Output the (x, y) coordinate of the center of the cell containing the given text.  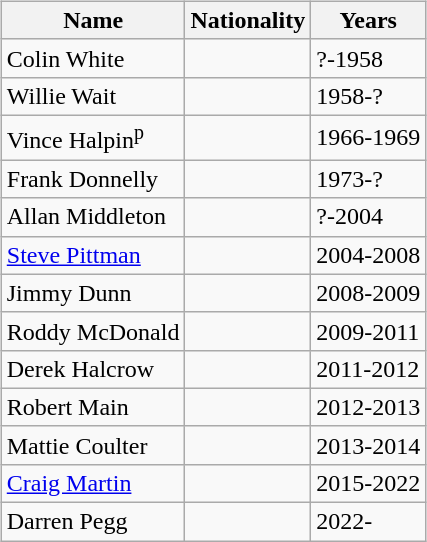
2004-2008 (368, 255)
?-2004 (368, 217)
Derek Halcrow (93, 369)
Allan Middleton (93, 217)
2022- (368, 522)
Vince Halpinp (93, 138)
Jimmy Dunn (93, 293)
Colin White (93, 58)
2009-2011 (368, 331)
2011-2012 (368, 369)
Steve Pittman (93, 255)
2015-2022 (368, 483)
Willie Wait (93, 96)
2012-2013 (368, 407)
Name (93, 20)
1958-? (368, 96)
Nationality (248, 20)
Frank Donnelly (93, 179)
?-1958 (368, 58)
1973-? (368, 179)
Years (368, 20)
Craig Martin (93, 483)
Mattie Coulter (93, 445)
Roddy McDonald (93, 331)
1966-1969 (368, 138)
2008-2009 (368, 293)
Robert Main (93, 407)
Darren Pegg (93, 522)
2013-2014 (368, 445)
